From the cell containing the given text, extract its center point as [X, Y] coordinate. 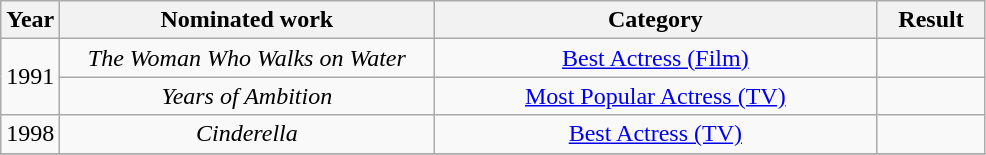
Category [656, 20]
Most Popular Actress (TV) [656, 96]
Result [931, 20]
1998 [30, 134]
Cinderella [247, 134]
Best Actress (Film) [656, 58]
Best Actress (TV) [656, 134]
Year [30, 20]
Years of Ambition [247, 96]
1991 [30, 77]
Nominated work [247, 20]
The Woman Who Walks on Water [247, 58]
